Find where the given text appears and provide that cell's center as (X, Y) coordinate. 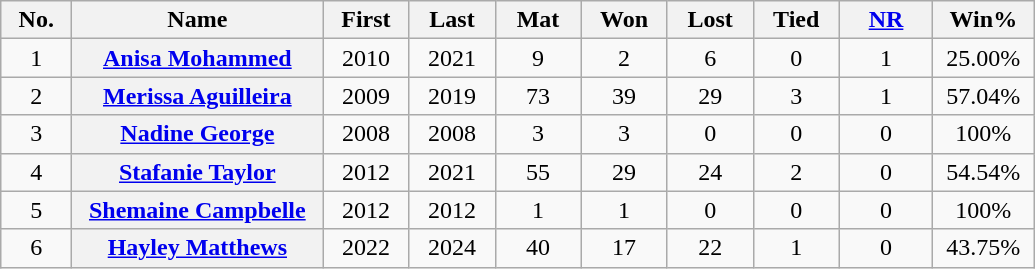
2009 (366, 96)
40 (538, 248)
Mat (538, 20)
Win% (984, 20)
NR (886, 20)
Anisa Mohammed (198, 58)
Tied (796, 20)
Hayley Matthews (198, 248)
9 (538, 58)
Nadine George (198, 134)
22 (710, 248)
4 (36, 172)
17 (624, 248)
Merissa Aguilleira (198, 96)
57.04% (984, 96)
39 (624, 96)
73 (538, 96)
55 (538, 172)
No. (36, 20)
Won (624, 20)
24 (710, 172)
54.54% (984, 172)
Last (452, 20)
2022 (366, 248)
Name (198, 20)
5 (36, 210)
Shemaine Campbelle (198, 210)
43.75% (984, 248)
2019 (452, 96)
2024 (452, 248)
25.00% (984, 58)
First (366, 20)
Stafanie Taylor (198, 172)
2010 (366, 58)
Lost (710, 20)
